Provide the [x, y] coordinate of the cell's center where the given text is located.  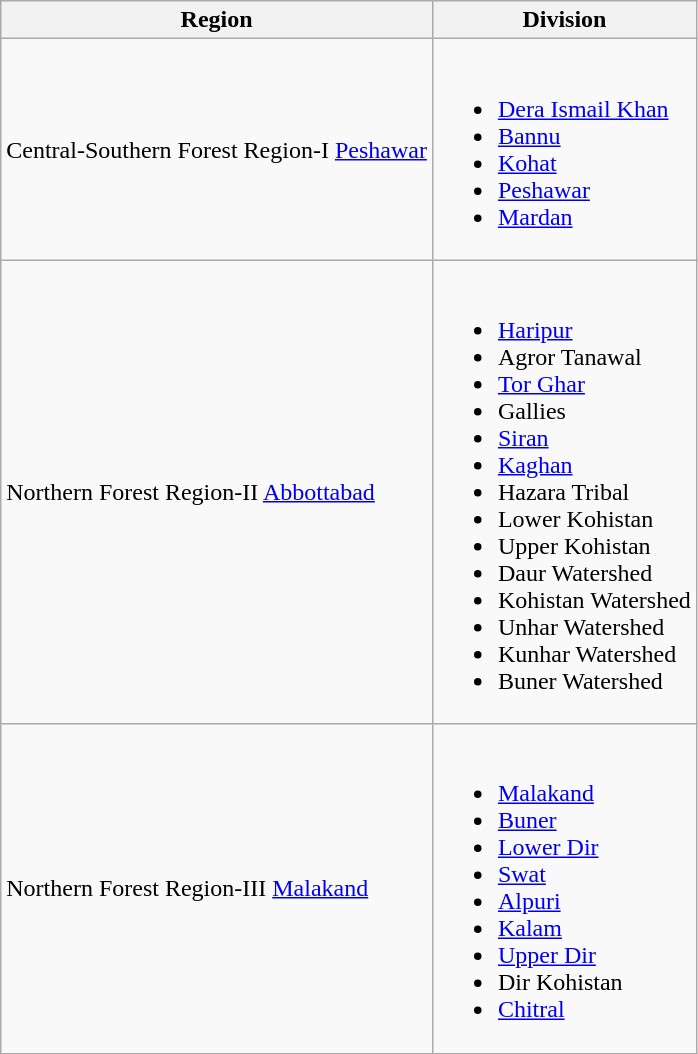
Northern Forest Region-III Malakand [217, 888]
Region [217, 20]
MalakandBunerLower DirSwatAlpuriKalamUpper DirDir KohistanChitral [564, 888]
Northern Forest Region-II Abbottabad [217, 492]
Central-Southern Forest Region-I Peshawar [217, 150]
Division [564, 20]
Dera Ismail KhanBannuKohatPeshawarMardan [564, 150]
